Identify which cell holds the provided text, then report its [X, Y] central coordinate. 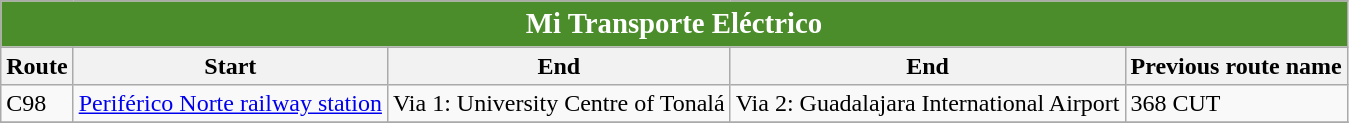
Mi Transporte Eléctrico [674, 24]
Via 2: Guadalajara International Airport [928, 104]
368 CUT [1236, 104]
C98 [37, 104]
Route [37, 66]
Previous route name [1236, 66]
Start [230, 66]
Periférico Norte railway station [230, 104]
Via 1: University Centre of Tonalá [558, 104]
